Pinpoint the cell where the given text exists, returning its (x, y) midpoint coordinate. 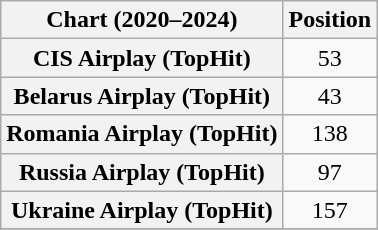
CIS Airplay (TopHit) (142, 58)
97 (330, 172)
138 (330, 134)
Ukraine Airplay (TopHit) (142, 210)
53 (330, 58)
Belarus Airplay (TopHit) (142, 96)
Chart (2020–2024) (142, 20)
Position (330, 20)
157 (330, 210)
Romania Airplay (TopHit) (142, 134)
43 (330, 96)
Russia Airplay (TopHit) (142, 172)
